Locate the cell with the specified text and output its (X, Y) center coordinate. 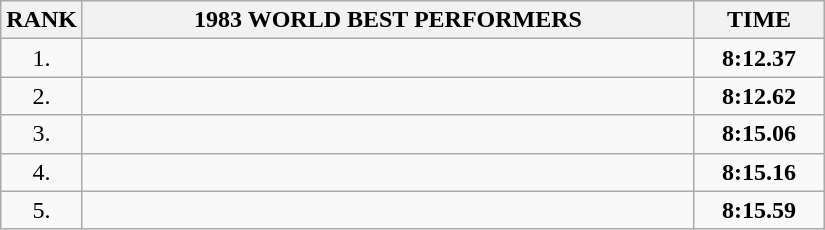
8:15.59 (760, 210)
TIME (760, 20)
8:12.37 (760, 58)
2. (42, 96)
8:12.62 (760, 96)
1. (42, 58)
8:15.16 (760, 172)
8:15.06 (760, 134)
5. (42, 210)
4. (42, 172)
1983 WORLD BEST PERFORMERS (388, 20)
RANK (42, 20)
3. (42, 134)
